Extract the [x, y] coordinate from the center of the cell holding the provided text.  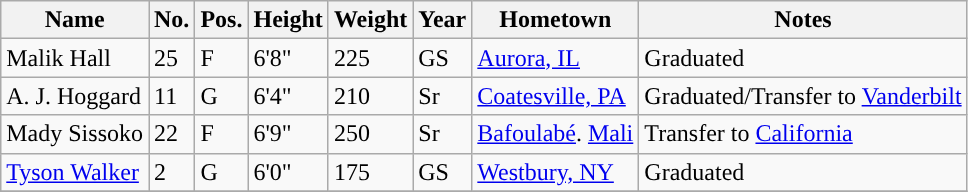
Hometown [556, 20]
22 [171, 134]
6'4" [288, 96]
Bafoulabé. Mali [556, 134]
Mady Sissoko [75, 134]
Pos. [222, 20]
210 [370, 96]
250 [370, 134]
6'9" [288, 134]
Westbury, NY [556, 172]
6'8" [288, 58]
Transfer to California [803, 134]
Coatesville, PA [556, 96]
Graduated/Transfer to Vanderbilt [803, 96]
225 [370, 58]
A. J. Hoggard [75, 96]
6'0" [288, 172]
Name [75, 20]
Height [288, 20]
Aurora, IL [556, 58]
No. [171, 20]
Malik Hall [75, 58]
25 [171, 58]
175 [370, 172]
2 [171, 172]
11 [171, 96]
Weight [370, 20]
Year [442, 20]
Tyson Walker [75, 172]
Notes [803, 20]
